Provide the (X, Y) coordinate of the cell's center where the given text is located.  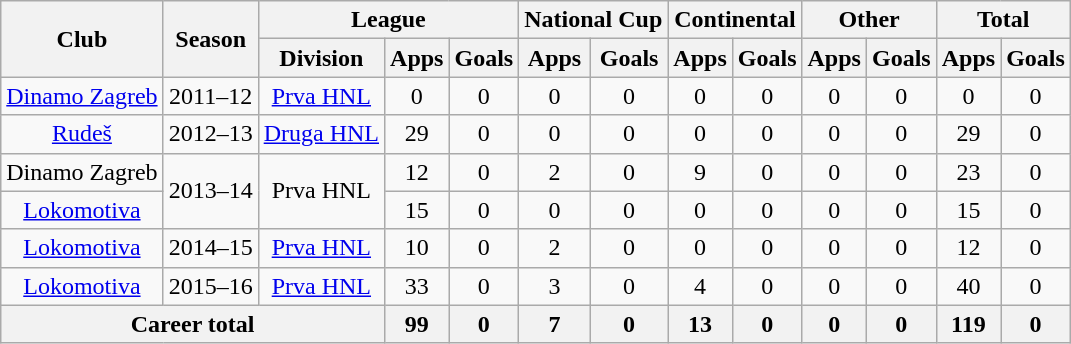
23 (968, 172)
Other (869, 20)
4 (700, 286)
119 (968, 324)
National Cup (594, 20)
13 (700, 324)
Druga HNL (321, 134)
Division (321, 58)
Season (210, 39)
Career total (193, 324)
League (388, 20)
10 (417, 248)
2012–13 (210, 134)
40 (968, 286)
3 (555, 286)
Club (82, 39)
2014–15 (210, 248)
Continental (735, 20)
9 (700, 172)
99 (417, 324)
7 (555, 324)
Total (1003, 20)
2013–14 (210, 191)
2015–16 (210, 286)
33 (417, 286)
2011–12 (210, 96)
Rudeš (82, 134)
